Detect which cell encompasses the target text, then output its (x, y) center coordinate. 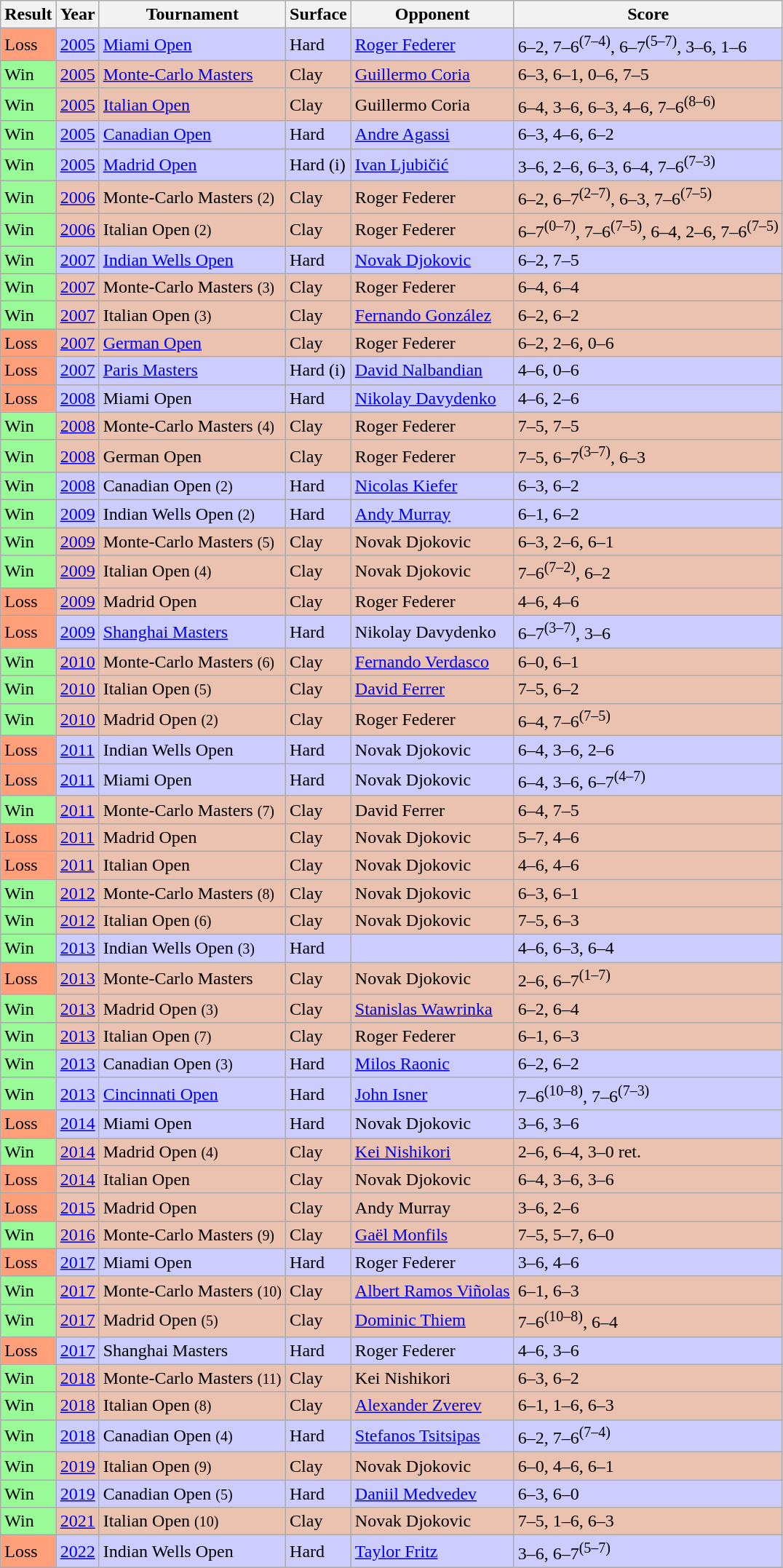
7–5, 1–6, 6–3 (648, 1521)
Taylor Fritz (432, 1552)
Cincinnati Open (192, 1093)
John Isner (432, 1093)
Madrid Open (4) (192, 1152)
4–6, 0–6 (648, 371)
Milos Raonic (432, 1064)
6–3, 6–0 (648, 1494)
Monte-Carlo Masters (4) (192, 426)
Monte-Carlo Masters (11) (192, 1378)
4–6, 6–3, 6–4 (648, 949)
7–6(10–8), 7–6(7–3) (648, 1093)
2015 (77, 1207)
Dominic Thiem (432, 1320)
6–4, 7–5 (648, 809)
7–5, 6–7(3–7), 6–3 (648, 456)
3–6, 2–6, 6–3, 6–4, 7–6(7–3) (648, 165)
Madrid Open (5) (192, 1320)
Ivan Ljubičić (432, 165)
Nicolas Kiefer (432, 486)
Italian Open (10) (192, 1521)
7–5, 5–7, 6–0 (648, 1235)
2–6, 6–4, 3–0 ret. (648, 1152)
Italian Open (2) (192, 230)
2022 (77, 1552)
3–6, 3–6 (648, 1124)
Fernando Verdasco (432, 662)
6–4, 7–6(7–5) (648, 719)
Canadian Open (5) (192, 1494)
Monte-Carlo Masters (9) (192, 1235)
Alexander Zverev (432, 1406)
Monte-Carlo Masters (3) (192, 288)
Monte-Carlo Masters (10) (192, 1290)
Albert Ramos Viñolas (432, 1290)
7–5, 6–3 (648, 921)
Indian Wells Open (2) (192, 514)
Monte-Carlo Masters (8) (192, 893)
2–6, 6–7(1–7) (648, 978)
Canadian Open (2) (192, 486)
6–3, 2–6, 6–1 (648, 542)
6–7(3–7), 3–6 (648, 632)
Italian Open (3) (192, 315)
7–5, 7–5 (648, 426)
3–6, 2–6 (648, 1207)
Opponent (432, 15)
6–2, 7–6(7–4) (648, 1436)
Daniil Medvedev (432, 1494)
Monte-Carlo Masters (6) (192, 662)
6–2, 6–7(2–7), 6–3, 7–6(7–5) (648, 198)
6–4, 3–6, 6–7(4–7) (648, 780)
Monte-Carlo Masters (2) (192, 198)
Canadian Open (3) (192, 1064)
7–6(7–2), 6–2 (648, 572)
Stanislas Wawrinka (432, 1008)
6–3, 4–6, 6–2 (648, 135)
6–7(0–7), 7–6(7–5), 6–4, 2–6, 7–6(7–5) (648, 230)
Italian Open (5) (192, 689)
Italian Open (8) (192, 1406)
Italian Open (7) (192, 1036)
5–7, 4–6 (648, 837)
Italian Open (4) (192, 572)
Canadian Open (192, 135)
2016 (77, 1235)
6–0, 6–1 (648, 662)
Year (77, 15)
6–1, 6–2 (648, 514)
6–4, 3–6, 3–6 (648, 1179)
Result (28, 15)
Monte-Carlo Masters (7) (192, 809)
6–2, 7–5 (648, 260)
6–2, 6–4 (648, 1008)
6–4, 3–6, 6–3, 4–6, 7–6(8–6) (648, 105)
Madrid Open (3) (192, 1008)
Monte-Carlo Masters (5) (192, 542)
Canadian Open (4) (192, 1436)
Gaël Monfils (432, 1235)
Surface (319, 15)
Tournament (192, 15)
Italian Open (6) (192, 921)
6–4, 6–4 (648, 288)
Andre Agassi (432, 135)
Italian Open (9) (192, 1466)
Fernando González (432, 315)
3–6, 6–7(5–7) (648, 1552)
7–5, 6–2 (648, 689)
David Nalbandian (432, 371)
7–6(10–8), 6–4 (648, 1320)
6–0, 4–6, 6–1 (648, 1466)
6–2, 7–6(7–4), 6–7(5–7), 3–6, 1–6 (648, 45)
4–6, 3–6 (648, 1350)
6–3, 6–1 (648, 893)
Madrid Open (2) (192, 719)
6–1, 1–6, 6–3 (648, 1406)
2021 (77, 1521)
6–4, 3–6, 2–6 (648, 750)
Paris Masters (192, 371)
6–2, 2–6, 0–6 (648, 343)
6–3, 6–1, 0–6, 7–5 (648, 74)
Stefanos Tsitsipas (432, 1436)
3–6, 4–6 (648, 1262)
Indian Wells Open (3) (192, 949)
4–6, 2–6 (648, 398)
Score (648, 15)
